Detect which cell encompasses the target text, then output its [X, Y] center coordinate. 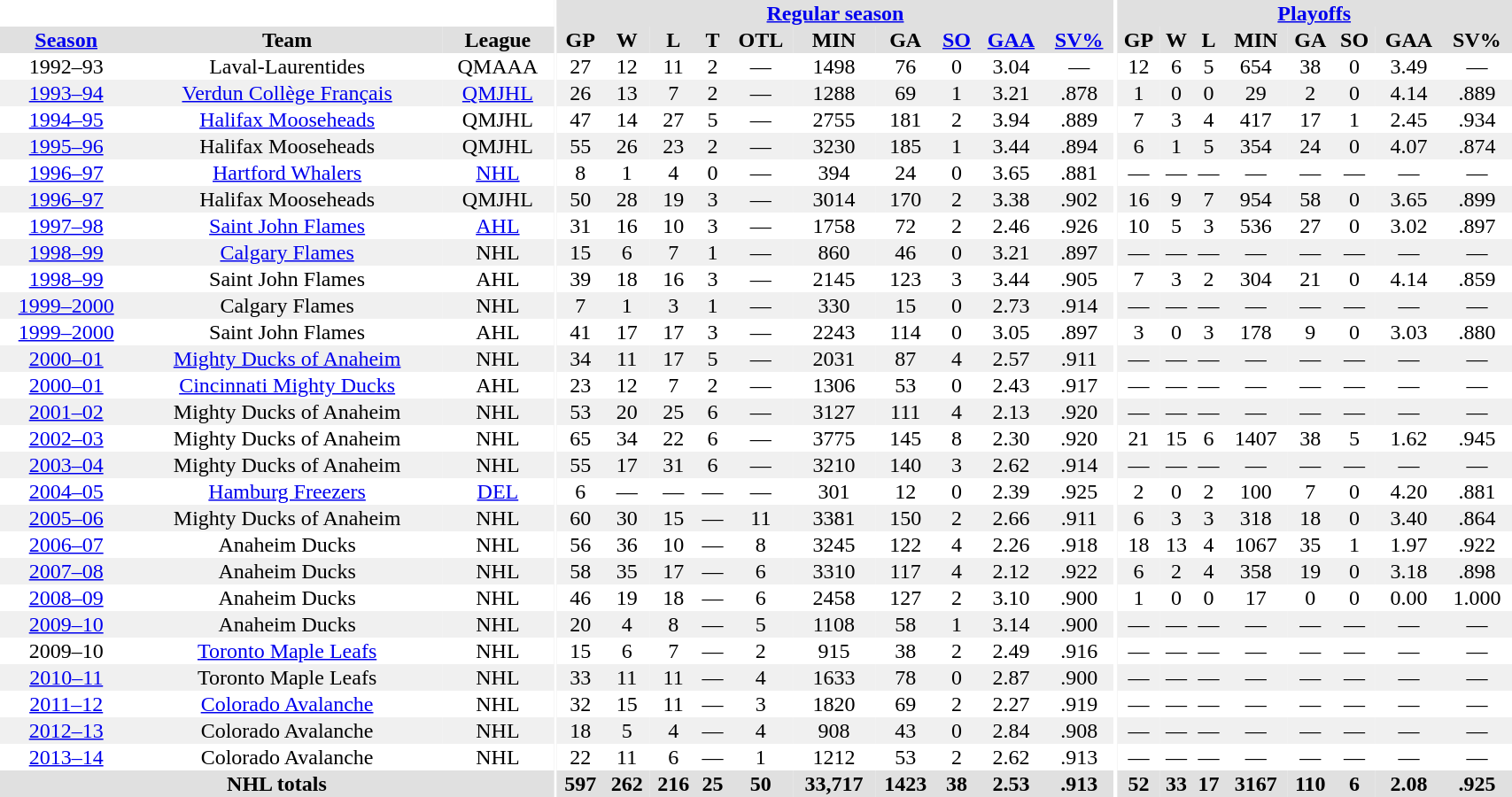
3.38 [1012, 199]
908 [834, 731]
4.07 [1409, 146]
2003–04 [66, 465]
39 [580, 279]
2001–02 [66, 412]
170 [905, 199]
.916 [1079, 651]
.945 [1477, 438]
1.62 [1409, 438]
3245 [834, 545]
417 [1256, 120]
DEL [498, 491]
2031 [834, 359]
1993–94 [66, 93]
87 [905, 359]
2.66 [1012, 518]
1633 [834, 677]
2.43 [1012, 385]
301 [834, 491]
2.84 [1012, 731]
597 [580, 784]
47 [580, 120]
.918 [1079, 545]
145 [905, 438]
2.39 [1012, 491]
1108 [834, 624]
2.53 [1012, 784]
32 [580, 704]
3.03 [1409, 332]
3167 [1256, 784]
2.27 [1012, 704]
29 [1256, 93]
1498 [834, 66]
2.87 [1012, 677]
3210 [834, 465]
.908 [1079, 731]
1758 [834, 226]
100 [1256, 491]
318 [1256, 518]
2007–08 [66, 571]
1067 [1256, 545]
.894 [1079, 146]
2004–05 [66, 491]
3.02 [1409, 226]
127 [905, 598]
.898 [1477, 571]
14 [626, 120]
860 [834, 252]
65 [580, 438]
4.20 [1409, 491]
150 [905, 518]
Team [287, 40]
.926 [1079, 226]
114 [905, 332]
110 [1310, 784]
178 [1256, 332]
1.000 [1477, 598]
1423 [905, 784]
654 [1256, 66]
3.10 [1012, 598]
72 [905, 226]
2.08 [1409, 784]
2.73 [1012, 306]
Laval-Laurentides [287, 66]
2243 [834, 332]
358 [1256, 571]
954 [1256, 199]
304 [1256, 279]
3.94 [1012, 120]
Verdun Collège Français [287, 93]
2145 [834, 279]
2.13 [1012, 412]
Hamburg Freezers [287, 491]
2006–07 [66, 545]
216 [673, 784]
2755 [834, 120]
60 [580, 518]
.874 [1477, 146]
3.05 [1012, 332]
140 [905, 465]
181 [905, 120]
330 [834, 306]
76 [905, 66]
2.46 [1012, 226]
52 [1139, 784]
28 [626, 199]
3014 [834, 199]
3310 [834, 571]
3381 [834, 518]
78 [905, 677]
354 [1256, 146]
1212 [834, 757]
3230 [834, 146]
41 [580, 332]
.878 [1079, 93]
1288 [834, 93]
2008–09 [66, 598]
2.57 [1012, 359]
1306 [834, 385]
1995–96 [66, 146]
.934 [1477, 120]
111 [905, 412]
2013–14 [66, 757]
2.12 [1012, 571]
T [712, 40]
3.18 [1409, 571]
915 [834, 651]
.880 [1477, 332]
1992–93 [66, 66]
1997–98 [66, 226]
2011–12 [66, 704]
2002–03 [66, 438]
Hartford Whalers [287, 173]
.859 [1477, 279]
2.26 [1012, 545]
123 [905, 279]
2.45 [1409, 120]
.917 [1079, 385]
3775 [834, 438]
2010–11 [66, 677]
QMAAA [498, 66]
NHL totals [276, 784]
Season [66, 40]
.899 [1477, 199]
56 [580, 545]
536 [1256, 226]
.905 [1079, 279]
30 [626, 518]
122 [905, 545]
Regular season [835, 13]
.919 [1079, 704]
394 [834, 173]
117 [905, 571]
2458 [834, 598]
.864 [1477, 518]
Playoffs [1314, 13]
1994–95 [66, 120]
1.97 [1409, 545]
3127 [834, 412]
0.00 [1409, 598]
.902 [1079, 199]
33,717 [834, 784]
36 [626, 545]
185 [905, 146]
3.49 [1409, 66]
3.04 [1012, 66]
2012–13 [66, 731]
2.30 [1012, 438]
1820 [834, 704]
43 [905, 731]
1407 [1256, 438]
OTL [761, 40]
Cincinnati Mighty Ducks [287, 385]
3.14 [1012, 624]
2005–06 [66, 518]
League [498, 40]
2.49 [1012, 651]
262 [626, 784]
3.40 [1409, 518]
